Output the [X, Y] coordinate of the center of the cell containing the given text.  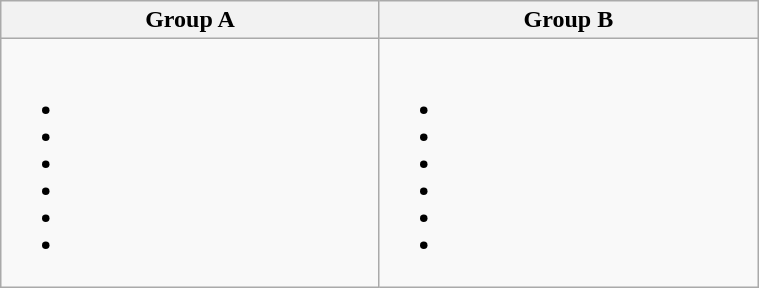
Group A [190, 20]
Group B [568, 20]
